Extract the (x, y) coordinate from the center of the cell holding the provided text.  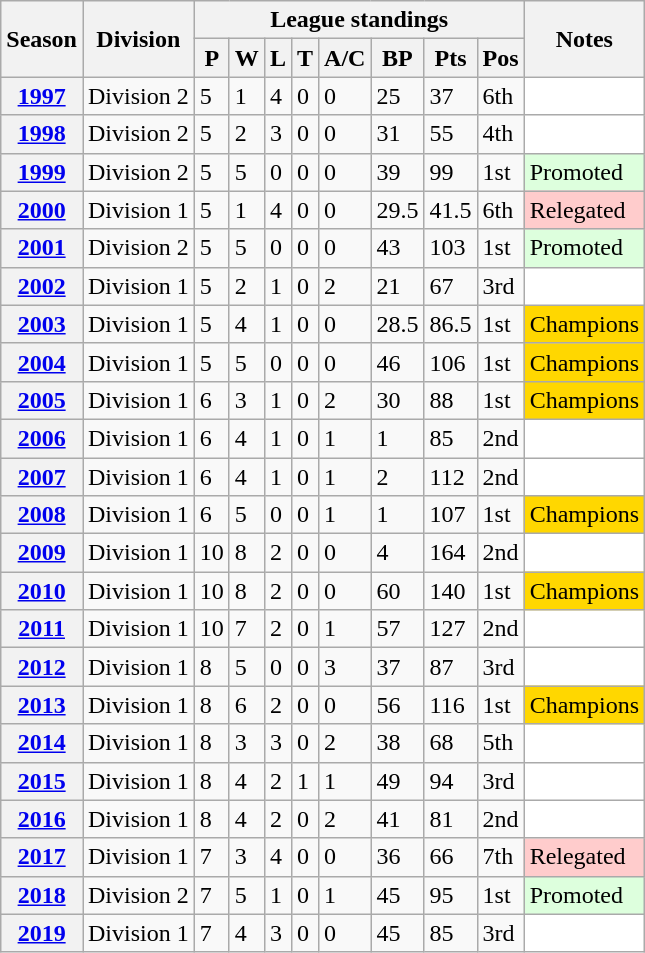
2018 (42, 895)
2007 (42, 477)
2013 (42, 705)
31 (398, 134)
Division (138, 39)
107 (450, 515)
88 (450, 400)
41.5 (450, 210)
4th (500, 134)
86.5 (450, 324)
2006 (42, 438)
99 (450, 172)
Pos (500, 58)
Pts (450, 58)
T (304, 58)
1998 (42, 134)
29.5 (398, 210)
2017 (42, 857)
112 (450, 477)
21 (398, 286)
164 (450, 553)
2014 (42, 743)
106 (450, 362)
2004 (42, 362)
W (246, 58)
81 (450, 819)
66 (450, 857)
2005 (42, 400)
41 (398, 819)
Season (42, 39)
2002 (42, 286)
57 (398, 629)
28.5 (398, 324)
2003 (42, 324)
60 (398, 591)
2015 (42, 781)
56 (398, 705)
127 (450, 629)
55 (450, 134)
94 (450, 781)
2019 (42, 933)
36 (398, 857)
2012 (42, 667)
7th (500, 857)
P (212, 58)
L (278, 58)
1997 (42, 96)
1999 (42, 172)
38 (398, 743)
2011 (42, 629)
39 (398, 172)
103 (450, 248)
68 (450, 743)
87 (450, 667)
2016 (42, 819)
25 (398, 96)
2010 (42, 591)
116 (450, 705)
2009 (42, 553)
2008 (42, 515)
95 (450, 895)
49 (398, 781)
League standings (359, 20)
67 (450, 286)
BP (398, 58)
2000 (42, 210)
30 (398, 400)
140 (450, 591)
2001 (42, 248)
A/C (345, 58)
46 (398, 362)
43 (398, 248)
5th (500, 743)
Notes (584, 39)
